Output the (x, y) coordinate of the center of the cell containing the given text.  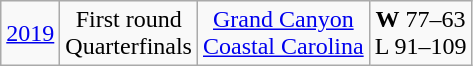
Grand Canyon Coastal Carolina (283, 34)
First roundQuarterfinals (129, 34)
W 77–63L 91–109 (420, 34)
2019 (30, 34)
